Search for the cell housing the specified text and yield its [X, Y] center coordinate. 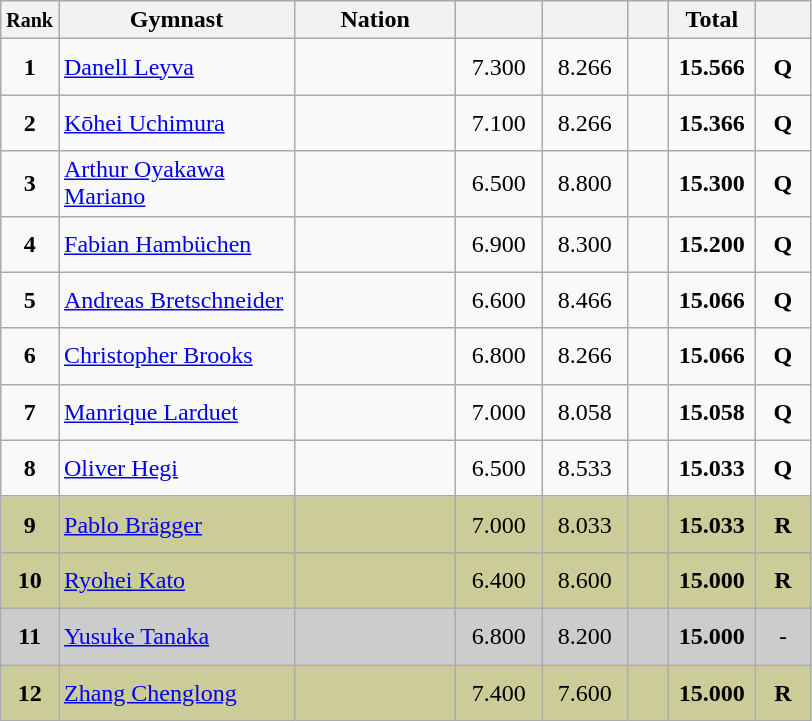
8.800 [585, 184]
8.033 [585, 524]
Nation [376, 20]
7 [30, 412]
2 [30, 123]
15.058 [712, 412]
9 [30, 524]
4 [30, 244]
Gymnast [176, 20]
8.058 [585, 412]
Danell Leyva [176, 67]
- [783, 636]
8.600 [585, 580]
Ryohei Kato [176, 580]
6 [30, 356]
15.300 [712, 184]
Rank [30, 20]
15.200 [712, 244]
15.366 [712, 123]
1 [30, 67]
7.300 [499, 67]
11 [30, 636]
Kōhei Uchimura [176, 123]
7.400 [499, 692]
Zhang Chenglong [176, 692]
6.600 [499, 300]
Total [712, 20]
10 [30, 580]
8 [30, 468]
Oliver Hegi [176, 468]
12 [30, 692]
Fabian Hambüchen [176, 244]
Pablo Brägger [176, 524]
8.533 [585, 468]
Manrique Larduet [176, 412]
Christopher Brooks [176, 356]
Andreas Bretschneider [176, 300]
3 [30, 184]
8.300 [585, 244]
Arthur Oyakawa Mariano [176, 184]
6.900 [499, 244]
6.400 [499, 580]
8.200 [585, 636]
7.100 [499, 123]
15.566 [712, 67]
7.600 [585, 692]
5 [30, 300]
8.466 [585, 300]
Yusuke Tanaka [176, 636]
